Return [x, y] of the center of cell containing provided text 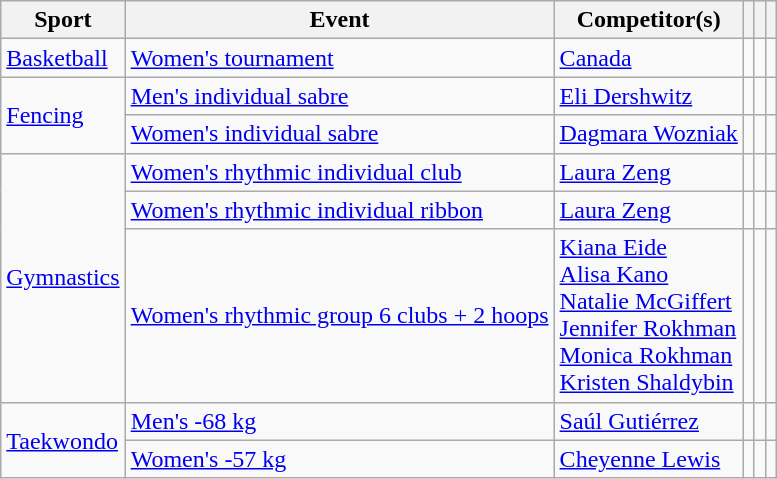
Saúl Gutiérrez [648, 421]
Gymnastics [63, 278]
Fencing [63, 115]
Women's -57 kg [340, 459]
Dagmara Wozniak [648, 134]
Women's rhythmic individual club [340, 172]
Canada [648, 58]
Event [340, 20]
Basketball [63, 58]
Kiana EideAlisa KanoNatalie McGiffertJennifer RokhmanMonica RokhmanKristen Shaldybin [648, 316]
Taekwondo [63, 440]
Women's rhythmic group 6 clubs + 2 hoops [340, 316]
Sport [63, 20]
Women's tournament [340, 58]
Competitor(s) [648, 20]
Men's -68 kg [340, 421]
Eli Dershwitz [648, 96]
Women's individual sabre [340, 134]
Cheyenne Lewis [648, 459]
Men's individual sabre [340, 96]
Women's rhythmic individual ribbon [340, 210]
